Pinpoint the cell where the given text exists, returning its [x, y] midpoint coordinate. 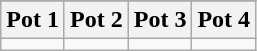
Pot 3 [160, 20]
Pot 1 [33, 20]
Pot 2 [96, 20]
Pot 4 [224, 20]
